Return [x, y] of the center of cell containing provided text 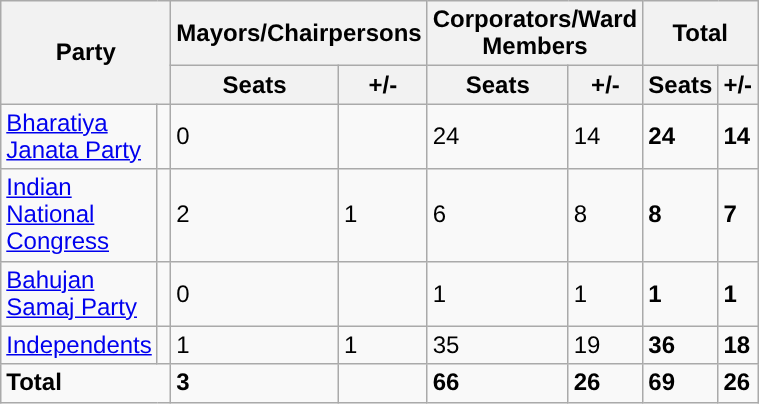
Party [86, 52]
2 [255, 215]
66 [498, 383]
7 [738, 215]
36 [680, 345]
Bharatiya Janata Party [80, 136]
Indian National Congress [80, 215]
19 [606, 345]
18 [738, 345]
69 [680, 383]
Mayors/Chairpersons [299, 34]
35 [498, 345]
Bahujan Samaj Party [80, 294]
6 [498, 215]
3 [255, 383]
Independents [80, 345]
Corporators/Ward Members [535, 34]
